Capture the cell that displays the provided text and extract its [x, y] central coordinate. 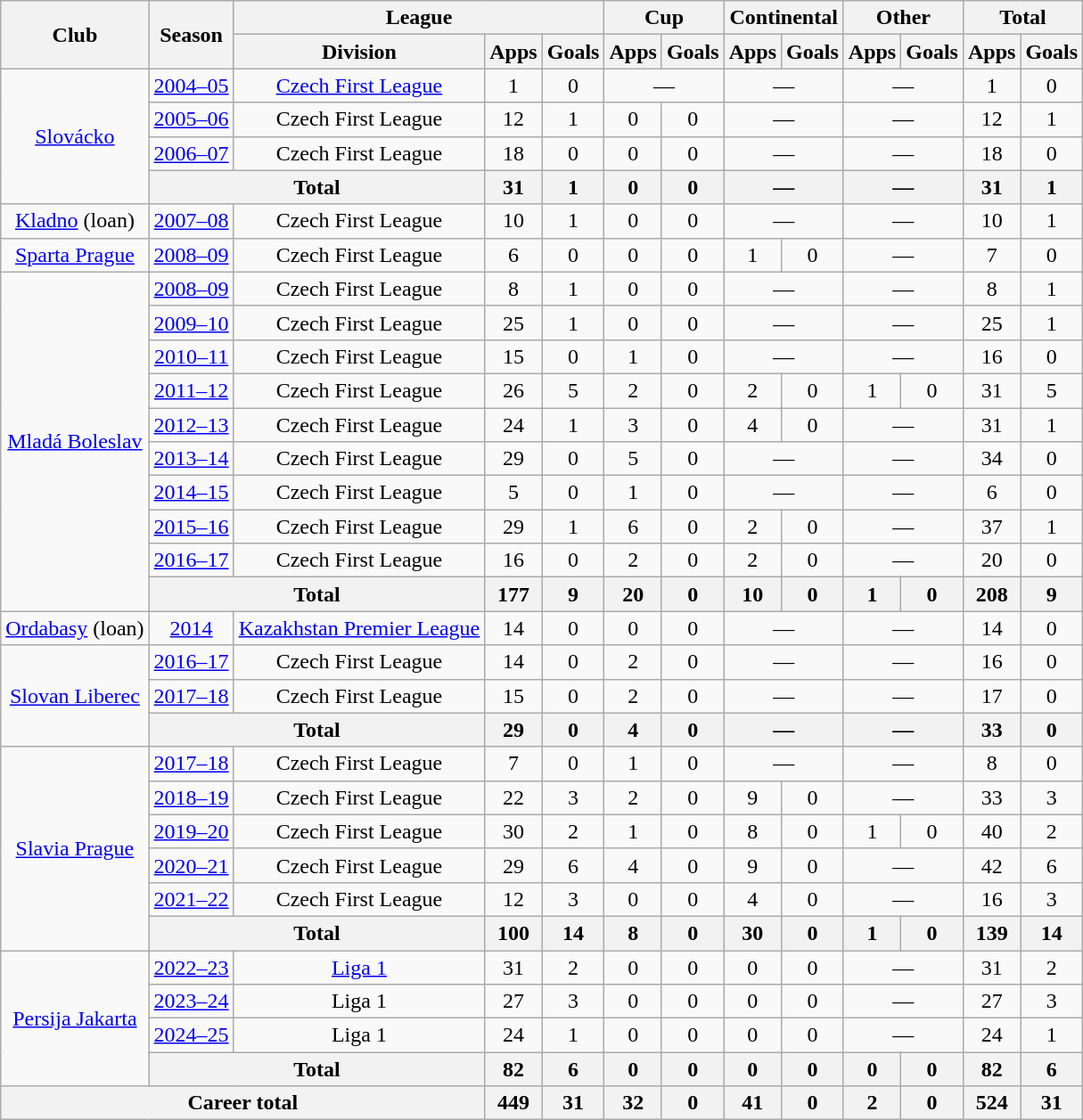
2015–16 [191, 527]
Mladá Boleslav [75, 442]
Club [75, 35]
34 [991, 459]
Persija Jakarta [75, 1018]
449 [513, 1103]
2021–22 [191, 899]
139 [991, 933]
Slovan Liberec [75, 696]
2004–05 [191, 86]
37 [991, 527]
2018–19 [191, 797]
2019–20 [191, 831]
2012–13 [191, 425]
Kazakhstan Premier League [359, 628]
177 [513, 594]
17 [991, 696]
Other [903, 18]
2020–21 [191, 865]
Slavia Prague [75, 848]
Sparta Prague [75, 255]
100 [513, 933]
524 [991, 1103]
2007–08 [191, 221]
41 [752, 1103]
Season [191, 35]
Ordabasy (loan) [75, 628]
42 [991, 865]
26 [513, 390]
Continental [784, 18]
2014 [191, 628]
Slovácko [75, 136]
2006–07 [191, 153]
Division [359, 52]
40 [991, 831]
Kladno (loan) [75, 221]
32 [633, 1103]
22 [513, 797]
League [419, 18]
Career total [242, 1103]
2023–24 [191, 1001]
2014–15 [191, 493]
2022–23 [191, 967]
2009–10 [191, 323]
2011–12 [191, 390]
2024–25 [191, 1035]
Cup [664, 18]
208 [991, 594]
2005–06 [191, 119]
2013–14 [191, 459]
2010–11 [191, 356]
